Return the [X, Y] coordinate for the center point of the cell that contains the specified text.  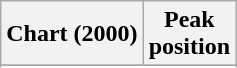
Peakposition [189, 34]
Chart (2000) [72, 34]
